Return (X, Y) of the center of cell containing provided text 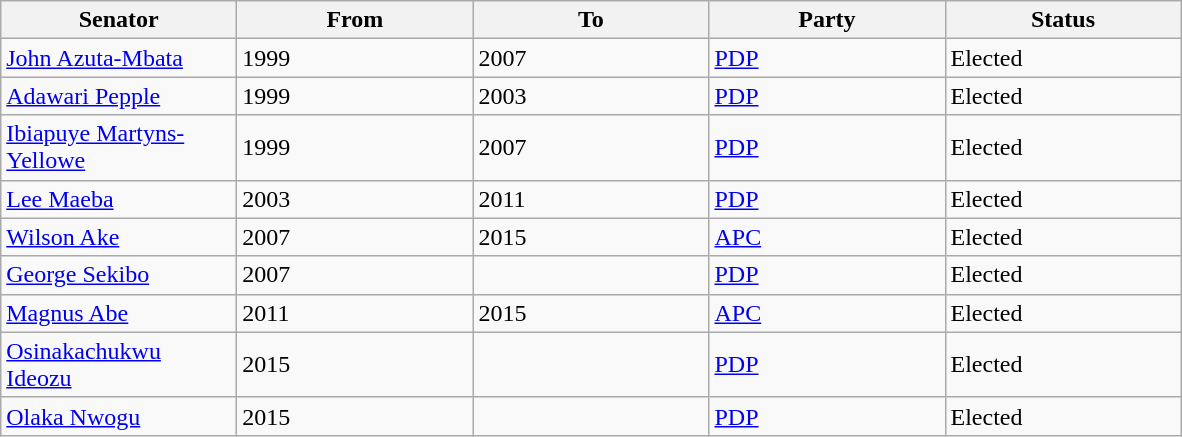
From (355, 20)
Osinakachukwu Ideozu (119, 364)
Olaka Nwogu (119, 416)
Magnus Abe (119, 313)
Ibiapuye Martyns-Yellowe (119, 148)
Lee Maeba (119, 199)
Adawari Pepple (119, 96)
Wilson Ake (119, 237)
To (591, 20)
John Azuta-Mbata (119, 58)
Status (1063, 20)
George Sekibo (119, 275)
Senator (119, 20)
Party (827, 20)
